Identify which cell holds the provided text, then report its (X, Y) central coordinate. 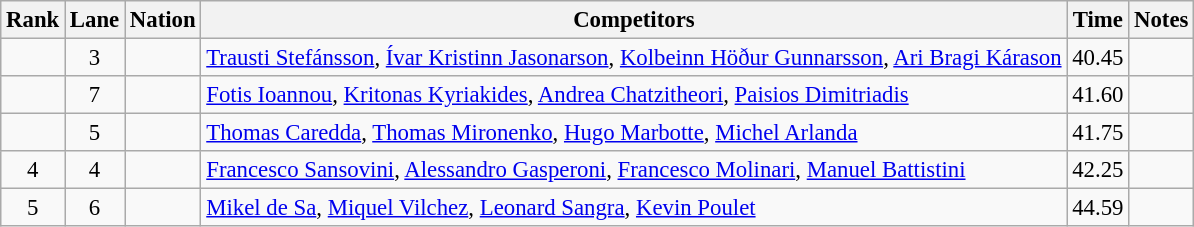
Time (1098, 20)
3 (95, 58)
Mikel de Sa, Miquel Vilchez, Leonard Sangra, Kevin Poulet (634, 208)
44.59 (1098, 208)
Competitors (634, 20)
Lane (95, 20)
42.25 (1098, 170)
7 (95, 95)
Fotis Ioannou, Kritonas Kyriakides, Andrea Chatzitheori, Paisios Dimitriadis (634, 95)
Rank (33, 20)
Francesco Sansovini, Alessandro Gasperoni, Francesco Molinari, Manuel Battistini (634, 170)
40.45 (1098, 58)
Trausti Stefánsson, Ívar Kristinn Jasonarson, Kolbeinn Höður Gunnarsson, Ari Bragi Kárason (634, 58)
Notes (1162, 20)
Thomas Caredda, Thomas Mironenko, Hugo Marbotte, Michel Arlanda (634, 133)
41.60 (1098, 95)
Nation (163, 20)
6 (95, 208)
41.75 (1098, 133)
